Extract the [X, Y] coordinate from the center of the cell holding the provided text.  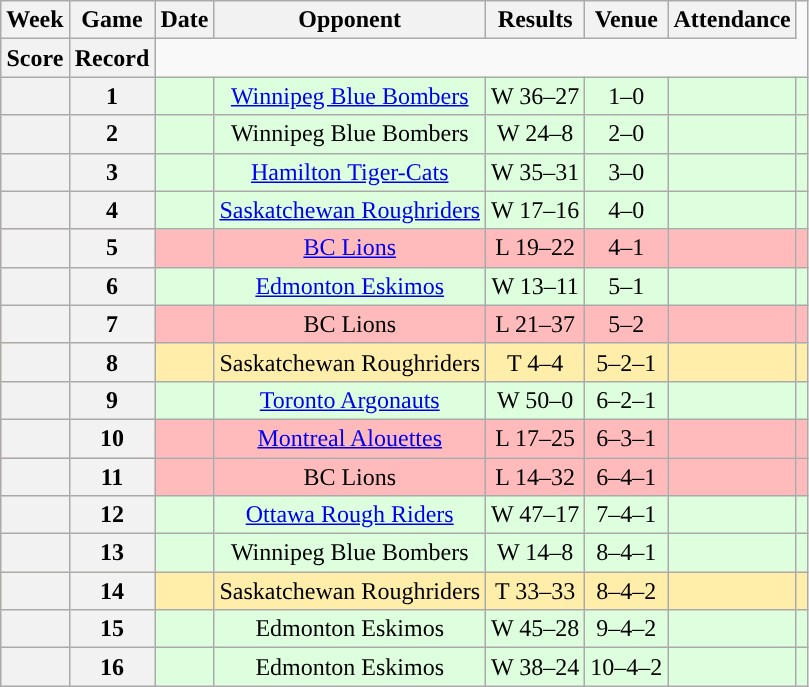
12 [112, 515]
5 [112, 248]
10 [112, 438]
9 [112, 400]
W 14–8 [536, 553]
L 19–22 [536, 248]
1–0 [626, 96]
Date [184, 20]
6–4–1 [626, 477]
W 17–16 [536, 210]
L 21–37 [536, 324]
W 45–28 [536, 629]
8–4–2 [626, 591]
16 [112, 667]
4–0 [626, 210]
14 [112, 591]
Game [112, 20]
5–2 [626, 324]
W 36–27 [536, 96]
W 35–31 [536, 172]
Ottawa Rough Riders [350, 515]
4 [112, 210]
2–0 [626, 134]
L 14–32 [536, 477]
Toronto Argonauts [350, 400]
Venue [626, 20]
15 [112, 629]
W 50–0 [536, 400]
Attendance [732, 20]
5–1 [626, 286]
W 38–24 [536, 667]
W 13–11 [536, 286]
Hamilton Tiger-Cats [350, 172]
13 [112, 553]
6–3–1 [626, 438]
9–4–2 [626, 629]
4–1 [626, 248]
3–0 [626, 172]
T 33–33 [536, 591]
W 47–17 [536, 515]
L 17–25 [536, 438]
11 [112, 477]
7–4–1 [626, 515]
8–4–1 [626, 553]
10–4–2 [626, 667]
Week [35, 20]
Montreal Alouettes [350, 438]
7 [112, 324]
3 [112, 172]
2 [112, 134]
Results [536, 20]
6 [112, 286]
Score [35, 58]
W 24–8 [536, 134]
8 [112, 362]
1 [112, 96]
T 4–4 [536, 362]
5–2–1 [626, 362]
6–2–1 [626, 400]
Opponent [350, 20]
Record [112, 58]
